Return the [x, y] coordinate for the center point of the cell that contains the specified text.  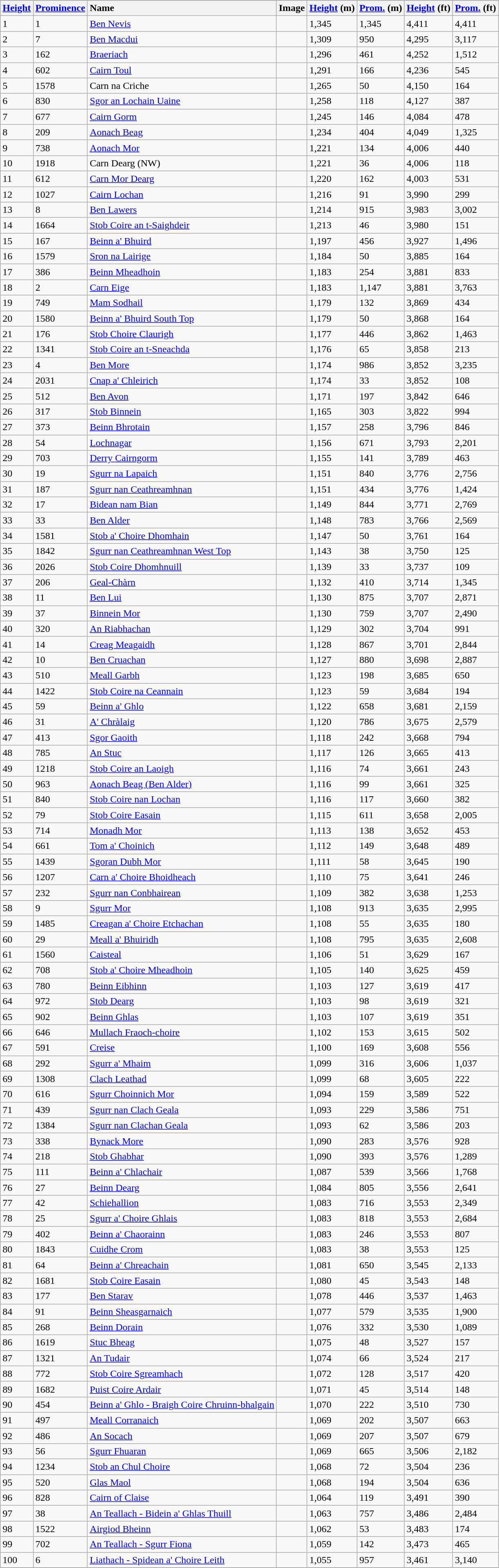
Mullach Fraoch-choire [182, 1032]
1,149 [332, 505]
612 [60, 179]
2,182 [475, 1451]
3,885 [428, 256]
78 [17, 1219]
1664 [60, 225]
2,995 [475, 908]
795 [381, 939]
3,869 [428, 303]
60 [17, 939]
902 [60, 1017]
556 [475, 1048]
1,102 [332, 1032]
Schiehallion [182, 1203]
197 [381, 396]
3,842 [428, 396]
Meall Garbh [182, 675]
Beinn a' Chaorainn [182, 1234]
Sgurr nan Ceathreamhnan [182, 489]
351 [475, 1017]
2,641 [475, 1188]
Aonach Beag (Ben Alder) [182, 784]
Ben Lui [182, 598]
1,768 [475, 1172]
3,701 [428, 644]
3,645 [428, 861]
1,100 [332, 1048]
1,110 [332, 877]
3,527 [428, 1343]
Creise [182, 1048]
140 [381, 970]
3,862 [428, 334]
1580 [60, 318]
1,113 [332, 830]
1578 [60, 86]
3,506 [428, 1451]
Meall a' Bhuiridh [182, 939]
2,608 [475, 939]
3,473 [428, 1544]
703 [60, 458]
3,461 [428, 1560]
3,638 [428, 892]
3,483 [428, 1529]
90 [17, 1405]
957 [381, 1560]
3,763 [475, 287]
579 [381, 1312]
1,106 [332, 955]
202 [381, 1420]
1,087 [332, 1172]
1,105 [332, 970]
867 [381, 644]
3,685 [428, 675]
Stob Coire an Laoigh [182, 769]
320 [60, 629]
Stob Coire na Ceannain [182, 691]
34 [17, 536]
3,140 [475, 1560]
386 [60, 272]
3,868 [428, 318]
Beinn a' Ghlo [182, 707]
1,156 [332, 442]
52 [17, 815]
3,589 [428, 1094]
44 [17, 691]
43 [17, 675]
87 [17, 1358]
325 [475, 784]
A' Chràlaig [182, 722]
1,245 [332, 117]
Sgurr nan Clachan Geala [182, 1125]
3,665 [428, 753]
Stob Ghabhar [182, 1156]
Airgiod Bheinn [182, 1529]
83 [17, 1296]
2031 [60, 380]
1,424 [475, 489]
3,524 [428, 1358]
3,615 [428, 1032]
3,605 [428, 1079]
830 [60, 101]
658 [381, 707]
1,213 [332, 225]
Bynack More [182, 1141]
Monadh Mor [182, 830]
109 [475, 567]
738 [60, 148]
994 [475, 411]
32 [17, 505]
141 [381, 458]
180 [475, 923]
2,349 [475, 1203]
3,629 [428, 955]
3,668 [428, 738]
Stob Coire Sgreamhach [182, 1374]
1,076 [332, 1327]
2,201 [475, 442]
Stob Coire an t-Saighdeir [182, 225]
Carn na Criche [182, 86]
679 [475, 1435]
1,127 [332, 660]
86 [17, 1343]
3,543 [428, 1281]
Carn Dearg (NW) [182, 163]
Sgurr Choinnich Mor [182, 1094]
3,698 [428, 660]
Height [17, 8]
Sgurr a' Choire Ghlais [182, 1219]
85 [17, 1327]
Cairn Lochan [182, 194]
Cairn Gorm [182, 117]
4,236 [428, 70]
209 [60, 132]
489 [475, 846]
545 [475, 70]
3,486 [428, 1513]
40 [17, 629]
3,675 [428, 722]
751 [475, 1110]
61 [17, 955]
Height (m) [332, 8]
3,648 [428, 846]
Cnap a' Chleirich [182, 380]
1,234 [332, 132]
1,109 [332, 892]
Sgor an Lochain Uaine [182, 101]
203 [475, 1125]
3,822 [428, 411]
1,129 [332, 629]
119 [381, 1498]
591 [60, 1048]
1,075 [332, 1343]
190 [475, 861]
963 [60, 784]
1,265 [332, 86]
3,608 [428, 1048]
18 [17, 287]
1,512 [475, 55]
213 [475, 349]
2,159 [475, 707]
2,579 [475, 722]
1,094 [332, 1094]
3,750 [428, 551]
1,155 [332, 458]
229 [381, 1110]
Creag Meagaidh [182, 644]
107 [381, 1017]
1,115 [332, 815]
714 [60, 830]
3,858 [428, 349]
Lochnagar [182, 442]
268 [60, 1327]
An Stuc [182, 753]
677 [60, 117]
Prom. (ft) [475, 8]
1,289 [475, 1156]
1,253 [475, 892]
An Teallach - Bidein a' Ghlas Thuill [182, 1513]
Puist Coire Ardair [182, 1389]
2,844 [475, 644]
749 [60, 303]
1,900 [475, 1312]
1,176 [332, 349]
991 [475, 629]
Stob Coire Dhomhnuill [182, 567]
420 [475, 1374]
465 [475, 1544]
1,070 [332, 1405]
402 [60, 1234]
1027 [60, 194]
Beinn Dearg [182, 1188]
1,128 [332, 644]
303 [381, 411]
96 [17, 1498]
169 [381, 1048]
1,171 [332, 396]
459 [475, 970]
1,216 [332, 194]
57 [17, 892]
3,530 [428, 1327]
783 [381, 520]
Binnein Mor [182, 613]
159 [381, 1094]
Stob a' Choire Dhomhain [182, 536]
316 [381, 1063]
Ben Avon [182, 396]
3,927 [428, 241]
317 [60, 411]
828 [60, 1498]
661 [60, 846]
913 [381, 908]
3,625 [428, 970]
94 [17, 1467]
1,112 [332, 846]
3,796 [428, 427]
794 [475, 738]
67 [17, 1048]
1,148 [332, 520]
844 [381, 505]
1,325 [475, 132]
142 [381, 1544]
Image [292, 8]
1422 [60, 691]
2,887 [475, 660]
Name [182, 8]
2,490 [475, 613]
Beinn Mheadhoin [182, 272]
151 [475, 225]
108 [475, 380]
1,120 [332, 722]
Stob Binnein [182, 411]
Carn Mor Dearg [182, 179]
81 [17, 1265]
1,059 [332, 1544]
1,177 [332, 334]
Cuidhe Crom [182, 1250]
1321 [60, 1358]
972 [60, 1001]
502 [475, 1032]
702 [60, 1544]
128 [381, 1374]
138 [381, 830]
4,127 [428, 101]
Geal-Chàrn [182, 582]
24 [17, 380]
146 [381, 117]
730 [475, 1405]
An Riabhachan [182, 629]
1,084 [332, 1188]
Ben Nevis [182, 24]
187 [60, 489]
84 [17, 1312]
1,309 [332, 39]
Cairn Toul [182, 70]
An Tudair [182, 1358]
An Socach [182, 1435]
Bidean nam Bian [182, 505]
Carn a' Choire Bhoidheach [182, 877]
1,184 [332, 256]
1,071 [332, 1389]
1,081 [332, 1265]
1,496 [475, 241]
Ben Alder [182, 520]
Ben More [182, 365]
Beinn a' Bhuird South Top [182, 318]
875 [381, 598]
3,658 [428, 815]
166 [381, 70]
3,737 [428, 567]
174 [475, 1529]
1,220 [332, 179]
1341 [60, 349]
338 [60, 1141]
531 [475, 179]
Ben Lawers [182, 210]
Stob an Chul Choire [182, 1467]
4,150 [428, 86]
4,049 [428, 132]
463 [475, 458]
Mam Sodhail [182, 303]
454 [60, 1405]
22 [17, 349]
757 [381, 1513]
243 [475, 769]
242 [381, 738]
1,111 [332, 861]
Caisteal [182, 955]
Ben Macdui [182, 39]
1234 [60, 1467]
439 [60, 1110]
Sgurr a' Mhaim [182, 1063]
520 [60, 1482]
1,055 [332, 1560]
Stob a' Choire Mheadhoin [182, 970]
82 [17, 1281]
2,756 [475, 474]
Sgurr nan Ceathreamhnan West Top [182, 551]
Ben Starav [182, 1296]
3,980 [428, 225]
Creagan a' Choire Etchachan [182, 923]
Sgor Gaoith [182, 738]
1218 [60, 769]
177 [60, 1296]
671 [381, 442]
26 [17, 411]
1,078 [332, 1296]
486 [60, 1435]
772 [60, 1374]
1207 [60, 877]
3,514 [428, 1389]
1842 [60, 551]
880 [381, 660]
3,002 [475, 210]
3,556 [428, 1188]
80 [17, 1250]
Aonach Beag [182, 132]
Beinn Ghlas [182, 1017]
2,684 [475, 1219]
76 [17, 1188]
95 [17, 1482]
1439 [60, 861]
3,684 [428, 691]
Glas Maol [182, 1482]
390 [475, 1498]
39 [17, 613]
207 [381, 1435]
1,258 [332, 101]
3,545 [428, 1265]
1,072 [332, 1374]
Liathach - Spidean a' Choire Leith [182, 1560]
21 [17, 334]
716 [381, 1203]
780 [60, 986]
218 [60, 1156]
708 [60, 970]
539 [381, 1172]
2,769 [475, 505]
2026 [60, 567]
236 [475, 1467]
149 [381, 846]
410 [381, 582]
12 [17, 194]
20 [17, 318]
1,214 [332, 210]
88 [17, 1374]
Stob Coire an t-Sneachda [182, 349]
440 [475, 148]
Beinn Eibhinn [182, 986]
89 [17, 1389]
100 [17, 1560]
1,132 [332, 582]
70 [17, 1094]
127 [381, 986]
299 [475, 194]
4,084 [428, 117]
134 [381, 148]
1,118 [332, 738]
805 [381, 1188]
176 [60, 334]
4,295 [428, 39]
1560 [60, 955]
807 [475, 1234]
3 [17, 55]
4,003 [428, 179]
69 [17, 1079]
73 [17, 1141]
321 [475, 1001]
833 [475, 272]
3,517 [428, 1374]
404 [381, 132]
387 [475, 101]
93 [17, 1451]
Stob Dearg [182, 1001]
1,037 [475, 1063]
785 [60, 753]
3,235 [475, 365]
Clach Leathad [182, 1079]
3,761 [428, 536]
616 [60, 1094]
258 [381, 427]
Braeriach [182, 55]
Beinn Bhrotain [182, 427]
Sron na Lairige [182, 256]
13 [17, 210]
1308 [60, 1079]
1,122 [332, 707]
1,139 [332, 567]
Stob Choire Claurigh [182, 334]
47 [17, 738]
41 [17, 644]
126 [381, 753]
232 [60, 892]
1,296 [332, 55]
111 [60, 1172]
Beinn a' Chreachain [182, 1265]
497 [60, 1420]
35 [17, 551]
2,569 [475, 520]
3,652 [428, 830]
417 [475, 986]
3,766 [428, 520]
77 [17, 1203]
1579 [60, 256]
16 [17, 256]
2,005 [475, 815]
786 [381, 722]
636 [475, 1482]
Sgoran Dubh Mor [182, 861]
522 [475, 1094]
117 [381, 799]
97 [17, 1513]
Tom a' Choinich [182, 846]
602 [60, 70]
1,197 [332, 241]
1,080 [332, 1281]
456 [381, 241]
332 [381, 1327]
818 [381, 1219]
1,157 [332, 427]
63 [17, 986]
Prom. (m) [381, 8]
Beinn a' Ghlo - Braigh Coire Chruinn-bhalgain [182, 1405]
1,291 [332, 70]
478 [475, 117]
Sgurr nan Clach Geala [182, 1110]
302 [381, 629]
Carn Eige [182, 287]
153 [381, 1032]
4,252 [428, 55]
663 [475, 1420]
23 [17, 365]
1,074 [332, 1358]
1485 [60, 923]
3,789 [428, 458]
Stob Coire nan Lochan [182, 799]
292 [60, 1063]
453 [475, 830]
Height (ft) [428, 8]
Sgurr Mor [182, 908]
3,510 [428, 1405]
1,062 [332, 1529]
950 [381, 39]
Beinn a' Bhuird [182, 241]
928 [475, 1141]
132 [381, 303]
393 [381, 1156]
1581 [60, 536]
Aonach Mor [182, 148]
1,077 [332, 1312]
3,793 [428, 442]
217 [475, 1358]
30 [17, 474]
Beinn a' Chlachair [182, 1172]
Sgurr na Lapaich [182, 474]
1681 [60, 1281]
206 [60, 582]
3,117 [475, 39]
1619 [60, 1343]
198 [381, 675]
510 [60, 675]
28 [17, 442]
5 [17, 86]
1,064 [332, 1498]
283 [381, 1141]
986 [381, 365]
1522 [60, 1529]
3,491 [428, 1498]
71 [17, 1110]
3,535 [428, 1312]
512 [60, 396]
Ben Cruachan [182, 660]
157 [475, 1343]
Beinn Dorain [182, 1327]
49 [17, 769]
2,484 [475, 1513]
Sgurr Fhuaran [182, 1451]
1384 [60, 1125]
1,117 [332, 753]
Derry Cairngorm [182, 458]
254 [381, 272]
3,537 [428, 1296]
92 [17, 1435]
3,983 [428, 210]
3,660 [428, 799]
1,089 [475, 1327]
3,641 [428, 877]
373 [60, 427]
759 [381, 613]
1918 [60, 163]
An Teallach - Sgurr Fiona [182, 1544]
846 [475, 427]
Meall Corranaich [182, 1420]
3,681 [428, 707]
Prominence [60, 8]
Cairn of Claise [182, 1498]
Sgurr nan Conbhairean [182, 892]
Stuc Bheag [182, 1343]
3,566 [428, 1172]
1,143 [332, 551]
1,063 [332, 1513]
15 [17, 241]
611 [381, 815]
2,133 [475, 1265]
461 [381, 55]
1,165 [332, 411]
915 [381, 210]
3,990 [428, 194]
2,871 [475, 598]
3,771 [428, 505]
1682 [60, 1389]
Beinn Sheasgarnaich [182, 1312]
1843 [60, 1250]
665 [381, 1451]
3,606 [428, 1063]
3,704 [428, 629]
3,714 [428, 582]
